Search for the cell housing the specified text and yield its (x, y) center coordinate. 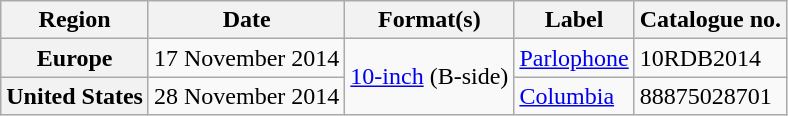
United States (75, 96)
10-inch (B-side) (430, 77)
88875028701 (710, 96)
Europe (75, 58)
10RDB2014 (710, 58)
Label (574, 20)
17 November 2014 (246, 58)
Format(s) (430, 20)
Region (75, 20)
Catalogue no. (710, 20)
28 November 2014 (246, 96)
Date (246, 20)
Columbia (574, 96)
Parlophone (574, 58)
